Provide the [x, y] coordinate of the cell's center where the given text is located.  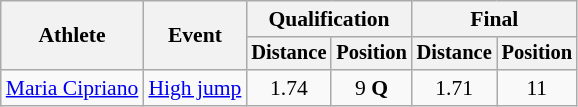
Maria Cipriano [72, 88]
Qualification [328, 19]
Athlete [72, 36]
1.71 [454, 88]
Final [494, 19]
1.74 [288, 88]
11 [537, 88]
Event [194, 36]
High jump [194, 88]
9 Q [371, 88]
